Detect which cell encompasses the target text, then output its (x, y) center coordinate. 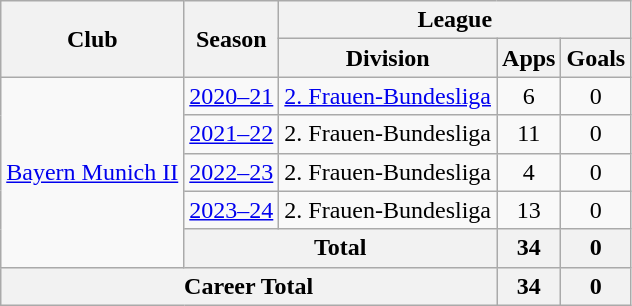
Bayern Munich II (92, 172)
Total (340, 248)
2023–24 (232, 210)
League (455, 20)
Career Total (249, 286)
Division (388, 58)
Apps (529, 58)
2021–22 (232, 134)
2020–21 (232, 96)
6 (529, 96)
Season (232, 39)
11 (529, 134)
Club (92, 39)
13 (529, 210)
4 (529, 172)
Goals (596, 58)
2022–23 (232, 172)
